Capture the cell that displays the provided text and extract its [X, Y] central coordinate. 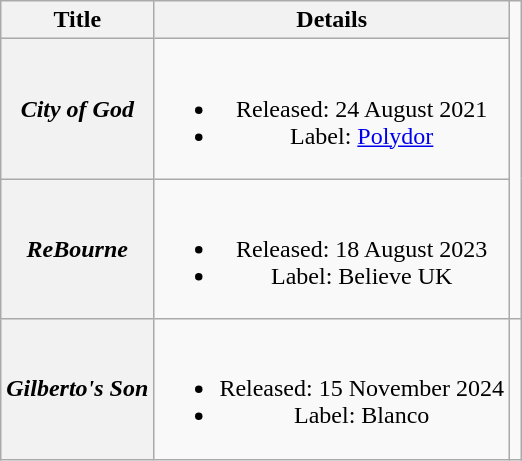
Released: 24 August 2021Label: Polydor [332, 109]
ReBourne [78, 249]
Released: 18 August 2023Label: Believe UK [332, 249]
Details [332, 20]
Gilberto's Son [78, 389]
City of God [78, 109]
Title [78, 20]
Released: 15 November 2024Label: Blanco [332, 389]
